For the text-containing cell, return its midpoint in (x, y) coordinate format. 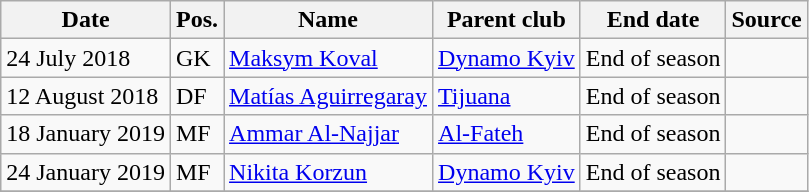
End date (653, 20)
Ammar Al-Najjar (328, 134)
DF (196, 96)
Al-Fateh (507, 134)
24 July 2018 (86, 58)
Tijuana (507, 96)
24 January 2019 (86, 172)
Pos. (196, 20)
Nikita Korzun (328, 172)
18 January 2019 (86, 134)
12 August 2018 (86, 96)
Matías Aguirregaray (328, 96)
Source (766, 20)
Parent club (507, 20)
Name (328, 20)
GK (196, 58)
Date (86, 20)
Maksym Koval (328, 58)
